Search for the cell housing the specified text and yield its (X, Y) center coordinate. 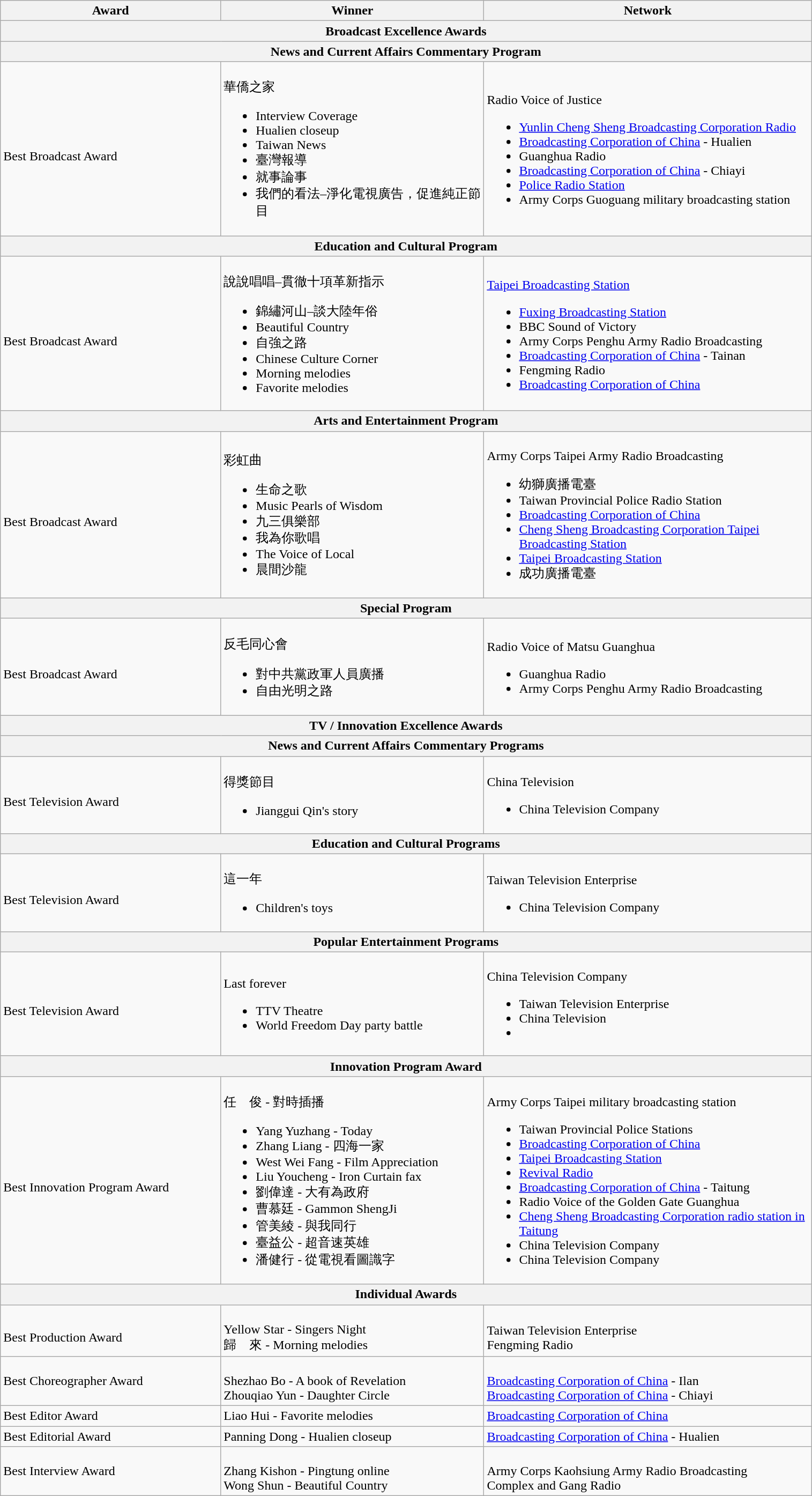
Best Editorial Award (110, 1436)
Radio Voice of Matsu GuanghuaGuanghua RadioArmy Corps Penghu Army Radio Broadcasting (647, 667)
Broadcasting Corporation of China - Ilan Broadcasting Corporation of China - Chiayi (647, 1381)
Best Production Award (110, 1331)
華僑之家Interview CoverageHualien closeupTaiwan News臺灣報導就事論事我們的看法–淨化電視廣告，促進純正節目 (353, 149)
這一年Children's toys (353, 893)
得獎節目Jianggui Qin's story (353, 795)
反毛同心會對中共黨政軍人員廣播自由光明之路 (353, 667)
News and Current Affairs Commentary Program (406, 51)
Taiwan Television Enterprise Fengming Radio (647, 1331)
China Television CompanyTaiwan Television EnterpriseChina Television (647, 1004)
Broadcast Excellence Awards (406, 31)
Award (110, 11)
Individual Awards (406, 1294)
Popular Entertainment Programs (406, 942)
Zhang Kishon - Pingtung online Wong Shun - Beautiful Country (353, 1471)
Best Interview Award (110, 1471)
Winner (353, 11)
Education and Cultural Program (406, 246)
Yellow Star - Singers Night 歸 來 - Morning melodies (353, 1331)
Taiwan Television EnterpriseChina Television Company (647, 893)
Broadcasting Corporation of China - Hualien (647, 1436)
News and Current Affairs Commentary Programs (406, 746)
Army Corps Kaohsiung Army Radio Broadcasting Complex and Gang Radio (647, 1471)
Last foreverTTV TheatreWorld Freedom Day party battle (353, 1004)
Education and Cultural Programs (406, 844)
Best Innovation Program Award (110, 1180)
Innovation Program Award (406, 1066)
Network (647, 11)
Best Choreographer Award (110, 1381)
Panning Dong - Hualien closeup (353, 1436)
China TelevisionChina Television Company (647, 795)
說說唱唱–貫徹十項革新指示錦繡河山–談大陸年俗Beautiful Country自強之路Chinese Culture CornerMorning melodiesFavorite melodies (353, 334)
Broadcasting Corporation of China (647, 1416)
Shezhao Bo - A book of Revelation Zhouqiao Yun - Daughter Circle (353, 1381)
Arts and Entertainment Program (406, 421)
Liao Hui - Favorite melodies (353, 1416)
彩虹曲生命之歌Music Pearls of Wisdom九三俱樂部我為你歌唱The Voice of Local晨間沙龍 (353, 515)
TV / Innovation Excellence Awards (406, 725)
Special Program (406, 608)
Best Editor Award (110, 1416)
